Extract the (X, Y) coordinate from the center of the cell holding the provided text.  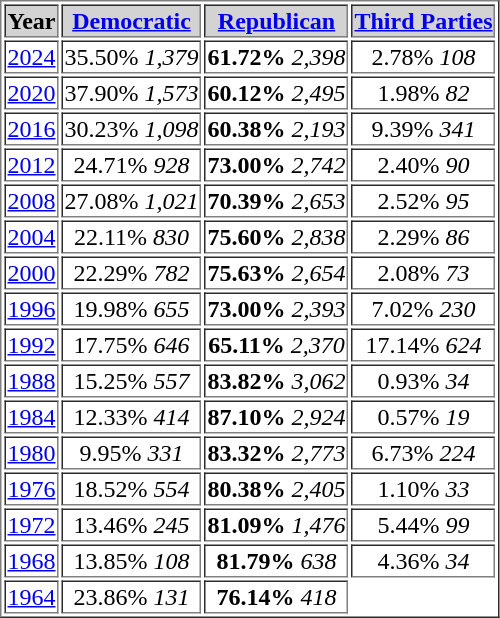
73.00% 2,393 (276, 308)
65.11% 2,370 (276, 344)
17.75% 646 (132, 344)
1.98% 82 (423, 92)
1964 (31, 596)
22.11% 830 (132, 236)
83.82% 3,062 (276, 380)
2.40% 90 (423, 164)
70.39% 2,653 (276, 200)
2024 (31, 56)
18.52% 554 (132, 488)
24.71% 928 (132, 164)
1976 (31, 488)
13.46% 245 (132, 524)
61.72% 2,398 (276, 56)
2008 (31, 200)
2020 (31, 92)
35.50% 1,379 (132, 56)
2004 (31, 236)
1972 (31, 524)
60.38% 2,193 (276, 128)
4.36% 34 (423, 560)
1980 (31, 452)
1988 (31, 380)
Third Parties (423, 20)
Year (31, 20)
7.02% 230 (423, 308)
30.23% 1,098 (132, 128)
73.00% 2,742 (276, 164)
Democratic (132, 20)
22.29% 782 (132, 272)
6.73% 224 (423, 452)
81.79% 638 (276, 560)
12.33% 414 (132, 416)
9.95% 331 (132, 452)
2.78% 108 (423, 56)
15.25% 557 (132, 380)
13.85% 108 (132, 560)
1996 (31, 308)
76.14% 418 (276, 596)
0.93% 34 (423, 380)
60.12% 2,495 (276, 92)
27.08% 1,021 (132, 200)
75.63% 2,654 (276, 272)
2.29% 86 (423, 236)
23.86% 131 (132, 596)
2000 (31, 272)
9.39% 341 (423, 128)
75.60% 2,838 (276, 236)
1984 (31, 416)
1968 (31, 560)
Republican (276, 20)
2.08% 73 (423, 272)
80.38% 2,405 (276, 488)
81.09% 1,476 (276, 524)
2016 (31, 128)
1992 (31, 344)
19.98% 655 (132, 308)
5.44% 99 (423, 524)
87.10% 2,924 (276, 416)
0.57% 19 (423, 416)
2.52% 95 (423, 200)
2012 (31, 164)
17.14% 624 (423, 344)
37.90% 1,573 (132, 92)
83.32% 2,773 (276, 452)
1.10% 33 (423, 488)
